Detect which cell encompasses the target text, then output its (x, y) center coordinate. 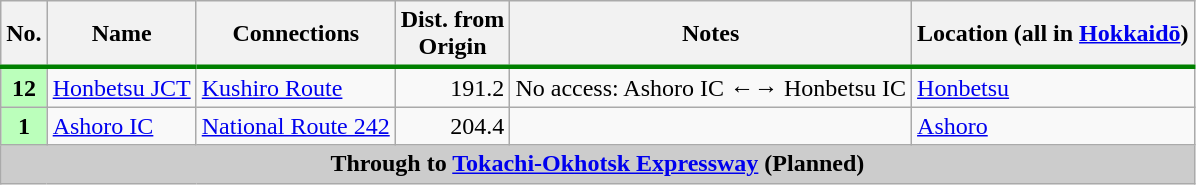
Honbetsu (1053, 87)
Ashoro IC (122, 126)
Dist. fromOrigin (452, 34)
204.4 (452, 126)
No. (24, 34)
12 (24, 87)
Through to Tokachi-Okhotsk Expressway (Planned) (598, 164)
Name (122, 34)
Ashoro (1053, 126)
Connections (296, 34)
191.2 (452, 87)
Honbetsu JCT (122, 87)
1 (24, 126)
No access: Ashoro IC ←→ Honbetsu IC (711, 87)
Kushiro Route (296, 87)
National Route 242 (296, 126)
Notes (711, 34)
Location (all in Hokkaidō) (1053, 34)
